For the text-containing cell, return its midpoint in (X, Y) coordinate format. 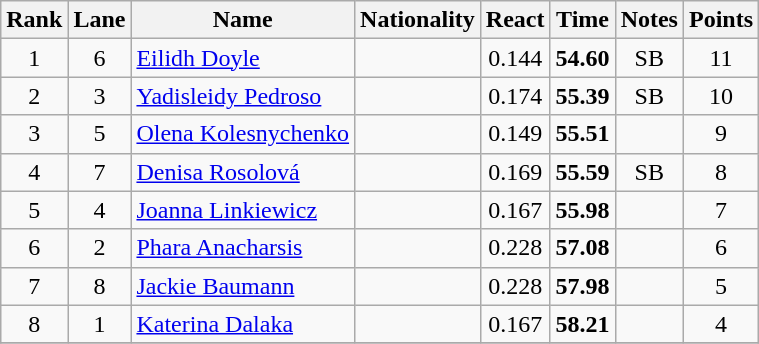
Time (582, 20)
9 (720, 134)
Denisa Rosolová (243, 172)
55.98 (582, 210)
Olena Kolesnychenko (243, 134)
Points (720, 20)
57.98 (582, 286)
0.169 (515, 172)
0.174 (515, 96)
Katerina Dalaka (243, 324)
Phara Anacharsis (243, 248)
57.08 (582, 248)
54.60 (582, 58)
Jackie Baumann (243, 286)
55.59 (582, 172)
Lane (100, 20)
Yadisleidy Pedroso (243, 96)
Joanna Linkiewicz (243, 210)
11 (720, 58)
Rank (34, 20)
Eilidh Doyle (243, 58)
Name (243, 20)
55.51 (582, 134)
58.21 (582, 324)
0.144 (515, 58)
0.149 (515, 134)
10 (720, 96)
React (515, 20)
Nationality (418, 20)
Notes (649, 20)
55.39 (582, 96)
